Return [x, y] of the center of cell containing provided text 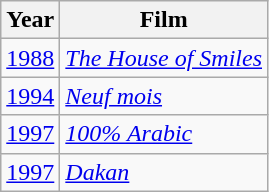
Film [164, 20]
The House of Smiles [164, 58]
Dakan [164, 172]
1988 [30, 58]
Neuf mois [164, 96]
100% Arabic [164, 134]
1994 [30, 96]
Year [30, 20]
